Return [X, Y] of the center of cell containing provided text 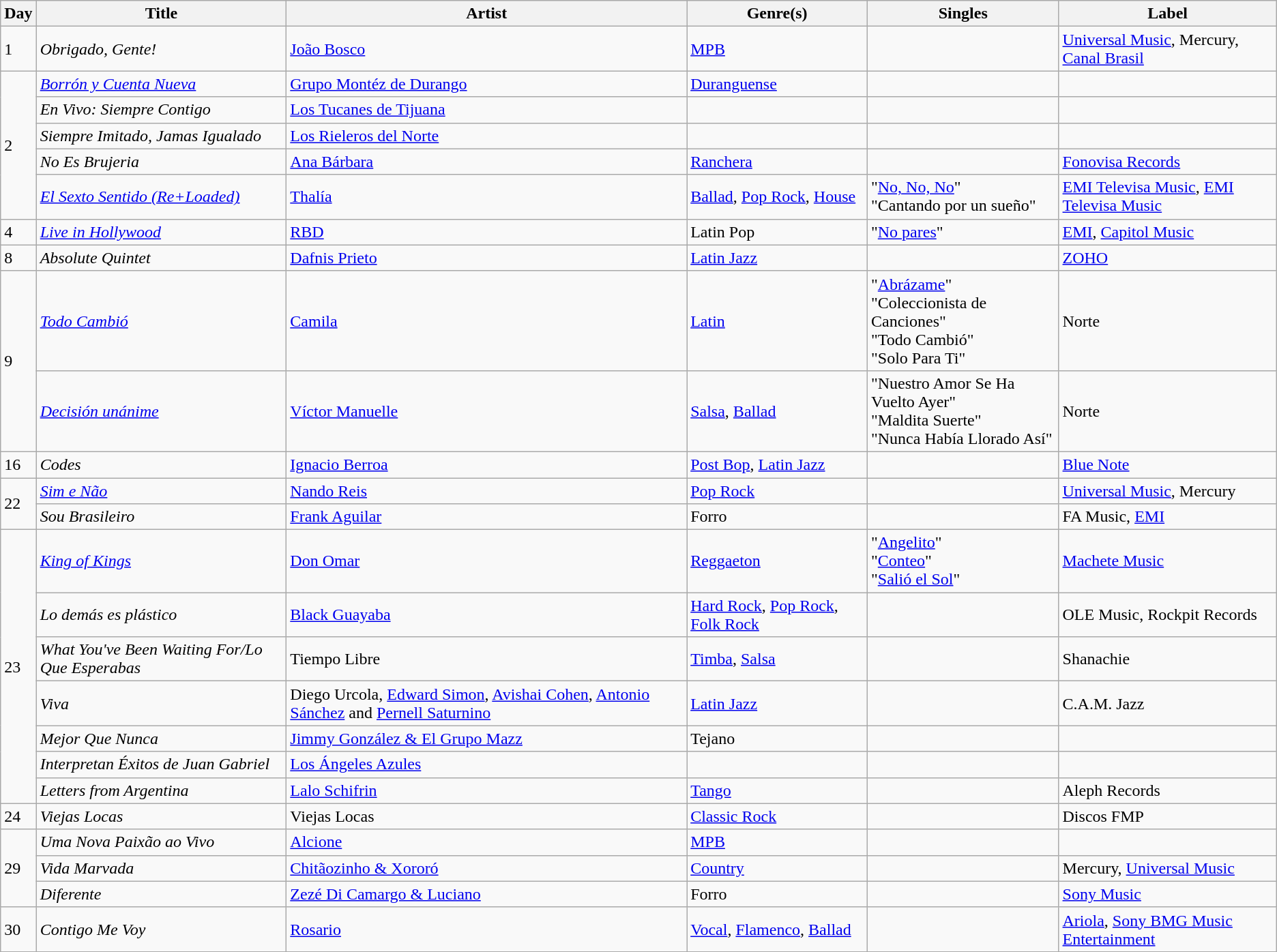
24 [18, 816]
"No pares" [963, 232]
Discos FMP [1168, 816]
OLE Music, Rockpit Records [1168, 615]
Universal Music, Mercury, Canal Brasil [1168, 49]
Borrón y Cuenta Nueva [161, 84]
Siempre Imitado, Jamas Igualado [161, 136]
Title [161, 14]
Duranguense [778, 84]
Sony Music [1168, 894]
Mejor Que Nunca [161, 739]
9 [18, 361]
Tejano [778, 739]
Absolute Quintet [161, 258]
Diferente [161, 894]
Los Tucanes de Tijuana [487, 110]
What You've Been Waiting For/Lo Que Esperabas [161, 659]
"Nuestro Amor Se Ha Vuelto Ayer""Maldita Suerte""Nunca Había Llorado Así" [963, 411]
1 [18, 49]
8 [18, 258]
Singles [963, 14]
Machete Music [1168, 561]
Blue Note [1168, 464]
ZOHO [1168, 258]
Jimmy González & El Grupo Mazz [487, 739]
Nando Reis [487, 490]
FA Music, EMI [1168, 517]
Thalía [487, 196]
Frank Aguilar [487, 517]
Sou Brasileiro [161, 517]
Pop Rock [778, 490]
Grupo Montéz de Durango [487, 84]
23 [18, 667]
Diego Urcola, Edward Simon, Avishai Cohen, Antonio Sánchez and Pernell Saturnino [487, 704]
Camila [487, 321]
Tiempo Libre [487, 659]
Ballad, Pop Rock, House [778, 196]
Vocal, Flamenco, Ballad [778, 929]
Hard Rock, Pop Rock, Folk Rock [778, 615]
Zezé Di Camargo & Luciano [487, 894]
Ana Bárbara [487, 162]
"Abrázame""Coleccionista de Canciones""Todo Cambió""Solo Para Ti" [963, 321]
Latin Pop [778, 232]
EMI Televisa Music, EMI Televisa Music [1168, 196]
Artist [487, 14]
"Angelito""Conteo""Salió el Sol" [963, 561]
Lalo Schifrin [487, 790]
30 [18, 929]
Reggaeton [778, 561]
Lo demás es plástico [161, 615]
Timba, Salsa [778, 659]
Los Ángeles Azules [487, 764]
Viva [161, 704]
Ranchera [778, 162]
Live in Hollywood [161, 232]
Genre(s) [778, 14]
Label [1168, 14]
Country [778, 868]
16 [18, 464]
Ariola, Sony BMG Music Entertainment [1168, 929]
Decisión unánime [161, 411]
22 [18, 503]
Black Guayaba [487, 615]
RBD [487, 232]
Codes [161, 464]
2 [18, 145]
Day [18, 14]
King of Kings [161, 561]
Los Rieleros del Norte [487, 136]
Shanachie [1168, 659]
Chitãozinho & Xororó [487, 868]
Ignacio Berroa [487, 464]
4 [18, 232]
Latin [778, 321]
Alcione [487, 842]
Post Bop, Latin Jazz [778, 464]
Salsa, Ballad [778, 411]
El Sexto Sentido (Re+Loaded) [161, 196]
EMI, Capitol Music [1168, 232]
Don Omar [487, 561]
Universal Music, Mercury [1168, 490]
Víctor Manuelle [487, 411]
No Es Brujeria [161, 162]
João Bosco [487, 49]
Classic Rock [778, 816]
Todo Cambió [161, 321]
Tango [778, 790]
Fonovisa Records [1168, 162]
Rosario [487, 929]
Mercury, Universal Music [1168, 868]
29 [18, 868]
Dafnis Prieto [487, 258]
Uma Nova Paixão ao Vivo [161, 842]
Sim e Não [161, 490]
En Vivo: Siempre Contigo [161, 110]
Letters from Argentina [161, 790]
Vida Marvada [161, 868]
C.A.M. Jazz [1168, 704]
Aleph Records [1168, 790]
"No, No, No""Cantando por un sueño" [963, 196]
Interpretan Éxitos de Juan Gabriel [161, 764]
Obrigado, Gente! [161, 49]
Contigo Me Voy [161, 929]
